Extract the (x, y) coordinate from the center of the cell holding the provided text.  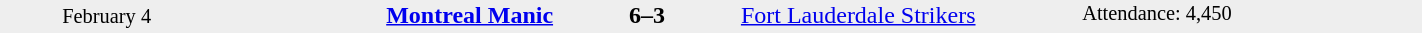
Fort Lauderdale Strikers (910, 15)
6–3 (648, 15)
February 4 (106, 16)
Montreal Manic (384, 15)
Attendance: 4,450 (1252, 16)
